Find where the given text appears and provide that cell's center as [x, y] coordinate. 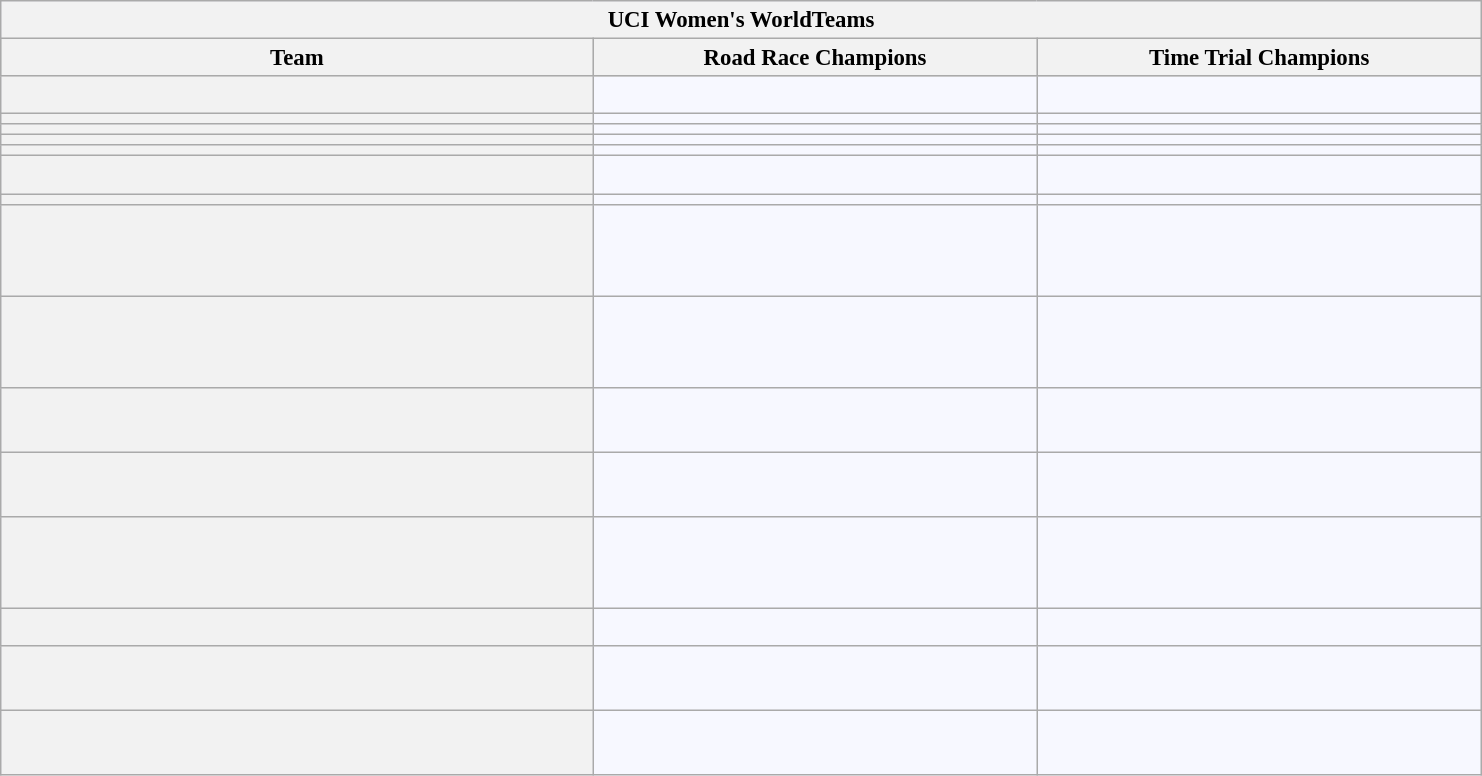
Team [297, 58]
Road Race Champions [815, 58]
Time Trial Champions [1259, 58]
UCI Women's WorldTeams [741, 20]
